Return [X, Y] of the center of cell containing provided text 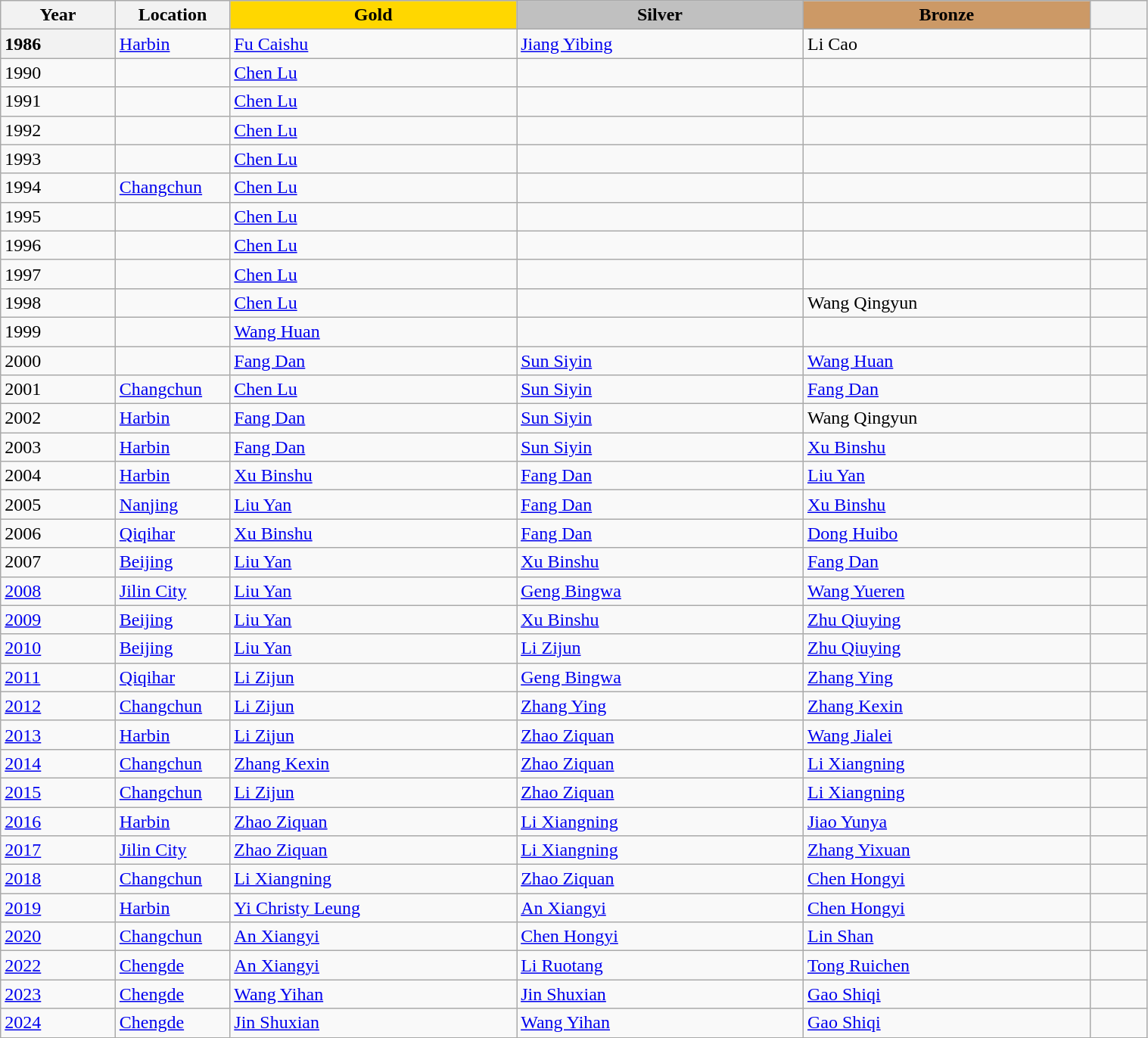
2002 [58, 418]
2019 [58, 908]
2003 [58, 447]
2020 [58, 937]
Wang Jialei [946, 735]
Jiang Yibing [660, 44]
1996 [58, 245]
1986 [58, 44]
1995 [58, 216]
2005 [58, 505]
1999 [58, 331]
2006 [58, 533]
1998 [58, 303]
2015 [58, 792]
2018 [58, 879]
Dong Huibo [946, 533]
Year [58, 15]
Location [173, 15]
Jiao Yunya [946, 821]
Tong Ruichen [946, 965]
2014 [58, 763]
Yi Christy Leung [374, 908]
Bronze [946, 15]
2023 [58, 994]
2009 [58, 620]
1997 [58, 274]
Nanjing [173, 505]
2017 [58, 850]
2016 [58, 821]
Li Cao [946, 44]
Lin Shan [946, 937]
1994 [58, 188]
2008 [58, 591]
2004 [58, 476]
2022 [58, 965]
2010 [58, 648]
Wang Yueren [946, 591]
2013 [58, 735]
2007 [58, 562]
2024 [58, 1023]
Fu Caishu [374, 44]
Li Ruotang [660, 965]
2000 [58, 361]
Zhang Yixuan [946, 850]
1993 [58, 159]
2011 [58, 677]
1991 [58, 101]
Gold [374, 15]
2001 [58, 390]
Silver [660, 15]
1992 [58, 130]
1990 [58, 73]
2012 [58, 706]
